From the cell containing the given text, extract its center point as (X, Y) coordinate. 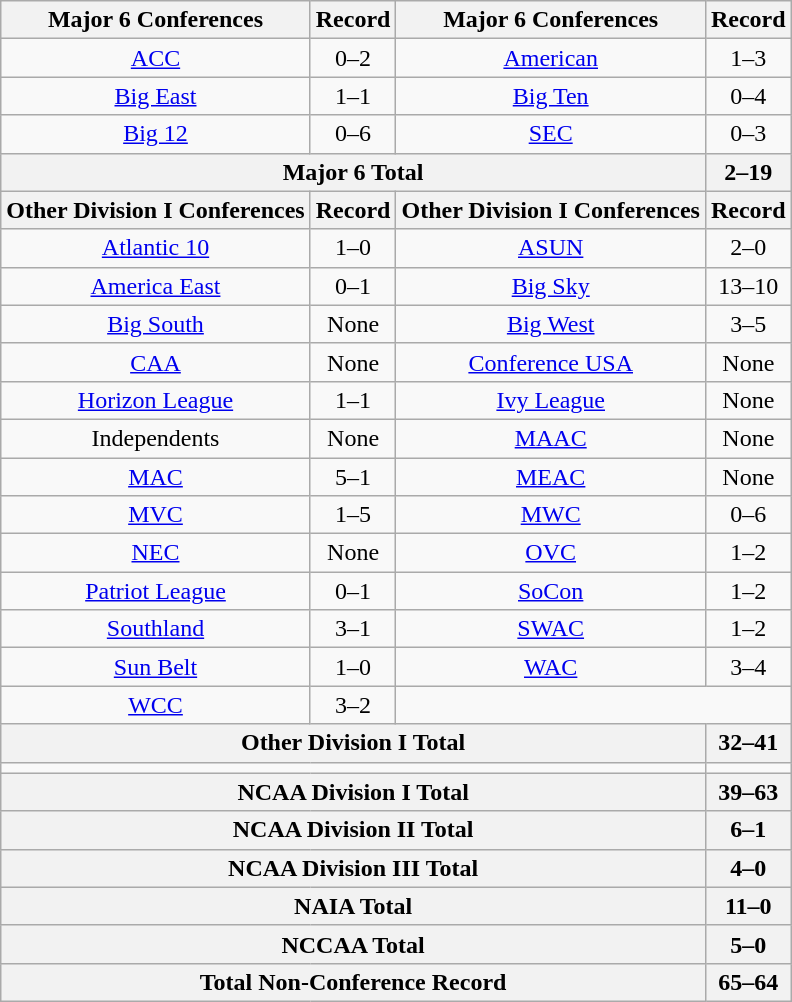
NCAA Division III Total (354, 868)
39–63 (748, 792)
3–4 (748, 667)
5–1 (353, 477)
MWC (550, 515)
0–3 (748, 134)
2–19 (748, 172)
Major 6 Total (354, 172)
Southland (156, 629)
3–1 (353, 629)
NCAA Division I Total (354, 792)
MVC (156, 515)
NCAA Division II Total (354, 830)
Atlantic 10 (156, 248)
Big Ten (550, 96)
13–10 (748, 286)
NAIA Total (354, 906)
ACC (156, 58)
MEAC (550, 477)
3–2 (353, 705)
3–5 (748, 324)
0–2 (353, 58)
WCC (156, 705)
Independents (156, 438)
65–64 (748, 982)
32–41 (748, 743)
OVC (550, 553)
NEC (156, 553)
5–0 (748, 944)
MAAC (550, 438)
CAA (156, 362)
Big Sky (550, 286)
Big East (156, 96)
WAC (550, 667)
Sun Belt (156, 667)
4–0 (748, 868)
2–0 (748, 248)
Other Division I Total (354, 743)
SEC (550, 134)
Horizon League (156, 400)
Conference USA (550, 362)
11–0 (748, 906)
1–5 (353, 515)
Total Non-Conference Record (354, 982)
Ivy League (550, 400)
Big West (550, 324)
Big 12 (156, 134)
Big South (156, 324)
American (550, 58)
Patriot League (156, 591)
SoCon (550, 591)
NCCAA Total (354, 944)
MAC (156, 477)
SWAC (550, 629)
ASUN (550, 248)
America East (156, 286)
0–4 (748, 96)
6–1 (748, 830)
1–3 (748, 58)
